Pinpoint the cell where the given text exists, returning its [X, Y] midpoint coordinate. 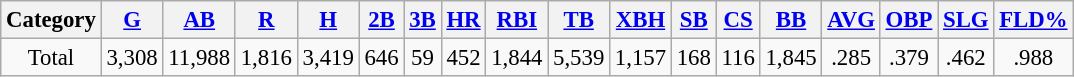
646 [382, 58]
116 [738, 58]
1,157 [641, 58]
5,539 [579, 58]
1,816 [266, 58]
R [266, 20]
XBH [641, 20]
.462 [966, 58]
2B [382, 20]
H [328, 20]
AVG [851, 20]
FLD% [1034, 20]
59 [422, 58]
.988 [1034, 58]
G [132, 20]
3,419 [328, 58]
CS [738, 20]
Category [51, 20]
SB [694, 20]
.379 [908, 58]
HR [464, 20]
AB [199, 20]
SLG [966, 20]
.285 [851, 58]
BB [791, 20]
OBP [908, 20]
1,844 [517, 58]
11,988 [199, 58]
3B [422, 20]
RBI [517, 20]
168 [694, 58]
452 [464, 58]
3,308 [132, 58]
Total [51, 58]
TB [579, 20]
1,845 [791, 58]
